For the text-containing cell, return its midpoint in (x, y) coordinate format. 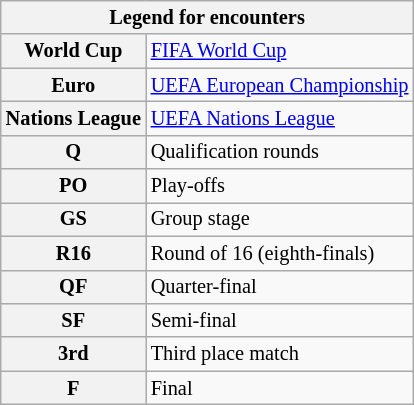
Quarter-final (280, 287)
Round of 16 (eighth-finals) (280, 253)
Legend for encounters (208, 17)
R16 (74, 253)
QF (74, 287)
3rd (74, 354)
Group stage (280, 219)
Semi-final (280, 320)
World Cup (74, 51)
UEFA Nations League (280, 118)
Third place match (280, 354)
Final (280, 388)
Q (74, 152)
F (74, 388)
PO (74, 186)
SF (74, 320)
Euro (74, 85)
GS (74, 219)
Play-offs (280, 186)
UEFA European Championship (280, 85)
Nations League (74, 118)
Qualification rounds (280, 152)
FIFA World Cup (280, 51)
